Output the (x, y) coordinate of the center of the cell containing the given text.  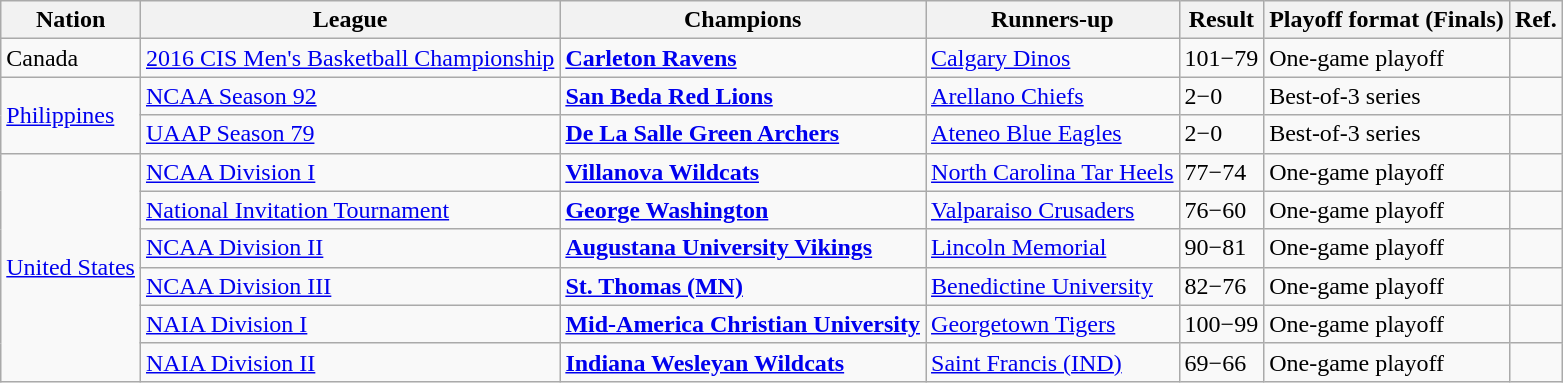
Benedictine University (1053, 286)
De La Salle Green Archers (743, 134)
100−99 (1222, 324)
NAIA Division II (350, 362)
NCAA Division III (350, 286)
NCAA Division II (350, 248)
Philippines (71, 115)
90−81 (1222, 248)
Calgary Dinos (1053, 58)
Runners-up (1053, 20)
United States (71, 267)
Carleton Ravens (743, 58)
Saint Francis (IND) (1053, 362)
Result (1222, 20)
2016 CIS Men's Basketball Championship (350, 58)
St. Thomas (MN) (743, 286)
UAAP Season 79 (350, 134)
NCAA Division I (350, 172)
National Invitation Tournament (350, 210)
League (350, 20)
Lincoln Memorial (1053, 248)
Indiana Wesleyan Wildcats (743, 362)
Mid-America Christian University (743, 324)
69−66 (1222, 362)
Georgetown Tigers (1053, 324)
Arellano Chiefs (1053, 96)
North Carolina Tar Heels (1053, 172)
82−76 (1222, 286)
San Beda Red Lions (743, 96)
77−74 (1222, 172)
Nation (71, 20)
Champions (743, 20)
NAIA Division I (350, 324)
101−79 (1222, 58)
76−60 (1222, 210)
Villanova Wildcats (743, 172)
George Washington (743, 210)
NCAA Season 92 (350, 96)
Canada (71, 58)
Augustana University Vikings (743, 248)
Playoff format (Finals) (1387, 20)
Valparaiso Crusaders (1053, 210)
Ref. (1536, 20)
Ateneo Blue Eagles (1053, 134)
